From the cell containing the given text, extract its center point as (X, Y) coordinate. 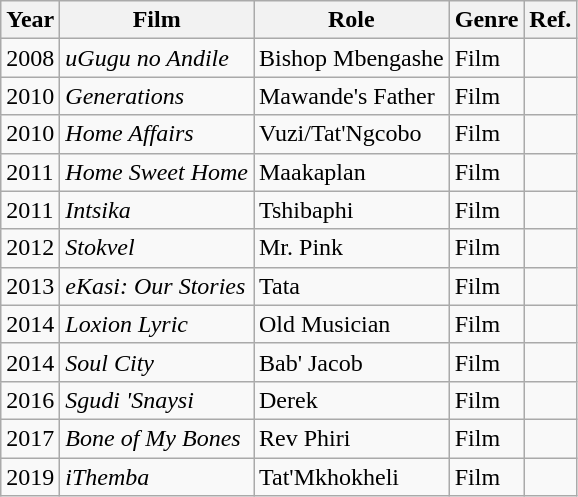
Genre (486, 20)
2017 (30, 438)
Vuzi/Tat'Ngcobo (352, 134)
Mawande's Father (352, 96)
Home Sweet Home (157, 172)
Mr. Pink (352, 248)
eKasi: Our Stories (157, 286)
Generations (157, 96)
Role (352, 20)
Bishop Mbengashe (352, 58)
Rev Phiri (352, 438)
2016 (30, 400)
Tshibaphi (352, 210)
2013 (30, 286)
Home Affairs (157, 134)
iThemba (157, 477)
Loxion Lyric (157, 324)
uGugu no Andile (157, 58)
Intsika (157, 210)
Tat'Mkhokheli (352, 477)
Ref. (550, 20)
Bab' Jacob (352, 362)
2012 (30, 248)
Year (30, 20)
Maakaplan (352, 172)
2008 (30, 58)
Tata (352, 286)
Sgudi 'Snaysi (157, 400)
2019 (30, 477)
Bone of My Bones (157, 438)
Old Musician (352, 324)
Soul City (157, 362)
Derek (352, 400)
Stokvel (157, 248)
